Search for the cell housing the specified text and yield its [x, y] center coordinate. 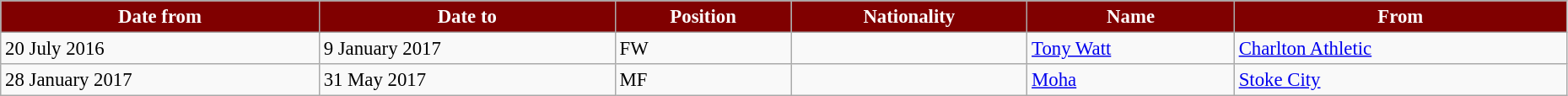
MF [703, 80]
28 January 2017 [160, 80]
Position [703, 17]
Nationality [909, 17]
Date to [467, 17]
9 January 2017 [467, 49]
Stoke City [1400, 80]
Tony Watt [1131, 49]
Name [1131, 17]
31 May 2017 [467, 80]
Moha [1131, 80]
Charlton Athletic [1400, 49]
Date from [160, 17]
FW [703, 49]
From [1400, 17]
20 July 2016 [160, 49]
